For the text-containing cell, return its midpoint in (X, Y) coordinate format. 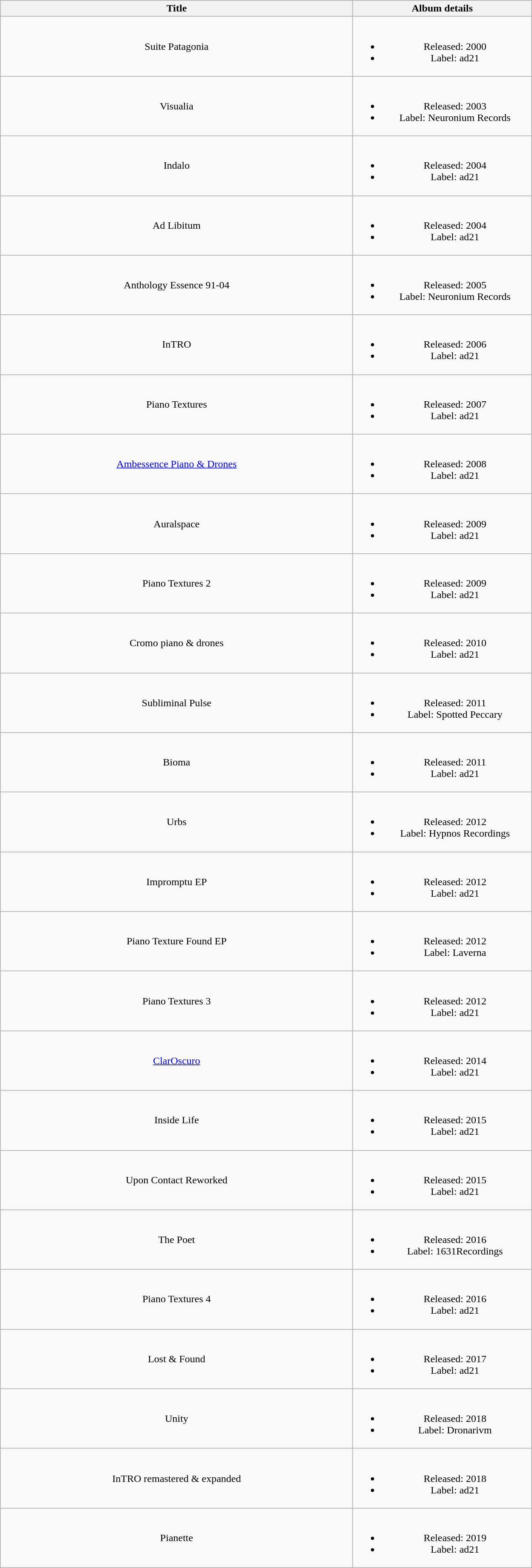
Released: 2012Label: Hypnos Recordings (442, 822)
Released: 2012Label: Laverna (442, 941)
Cromo piano & drones (176, 643)
Released: 2006Label: ad21 (442, 345)
ClarOscuro (176, 1061)
Subliminal Pulse (176, 703)
Released: 2003Label: Neuronium Records (442, 106)
InTRO remastered & expanded (176, 1478)
Anthology Essence 91-04 (176, 285)
Released: 2000Label: ad21 (442, 46)
Album details (442, 9)
Released: 2014Label: ad21 (442, 1061)
Released: 2011Label: ad21 (442, 762)
Impromptu EP (176, 882)
InTRO (176, 345)
Piano Textures 2 (176, 583)
Released: 2005Label: Neuronium Records (442, 285)
Lost & Found (176, 1359)
Inside Life (176, 1120)
Piano Textures (176, 404)
Title (176, 9)
Released: 2017Label: ad21 (442, 1359)
Released: 2016Label: ad21 (442, 1299)
Visualia (176, 106)
The Poet (176, 1240)
Ambessence Piano & Drones (176, 464)
Indalo (176, 166)
Urbs (176, 822)
Released: 2010Label: ad21 (442, 643)
Released: 2011Label: Spotted Peccary (442, 703)
Ad Libitum (176, 225)
Released: 2007Label: ad21 (442, 404)
Piano Textures 3 (176, 1001)
Released: 2018Label: ad21 (442, 1478)
Pianette (176, 1538)
Released: 2018Label: Dronarivm (442, 1418)
Auralspace (176, 524)
Upon Contact Reworked (176, 1180)
Piano Textures 4 (176, 1299)
Released: 2016Label: 1631Recordings (442, 1240)
Bioma (176, 762)
Released: 2008Label: ad21 (442, 464)
Piano Texture Found EP (176, 941)
Unity (176, 1418)
Released: 2019Label: ad21 (442, 1538)
Suite Patagonia (176, 46)
